Return [x, y] of the center of cell containing provided text 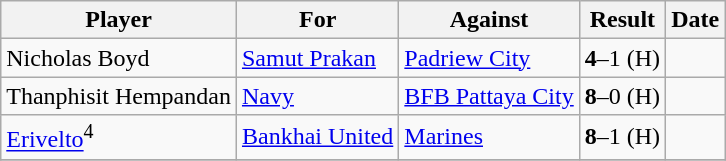
Thanphisit Hempandan [119, 96]
BFB Pattaya City [489, 96]
Bankhai United [317, 138]
8–1 (H) [622, 138]
Navy [317, 96]
4–1 (H) [622, 58]
Result [622, 20]
Erivelto4 [119, 138]
Against [489, 20]
Samut Prakan [317, 58]
Player [119, 20]
For [317, 20]
Nicholas Boyd [119, 58]
Padriew City [489, 58]
Marines [489, 138]
Date [696, 20]
8–0 (H) [622, 96]
